Pinpoint the cell where the given text exists, returning its [X, Y] midpoint coordinate. 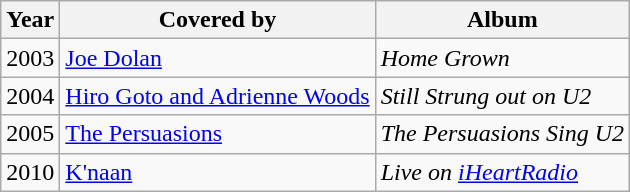
Still Strung out on U2 [502, 96]
2005 [30, 134]
Home Grown [502, 58]
Hiro Goto and Adrienne Woods [218, 96]
Live on iHeartRadio [502, 172]
Album [502, 20]
Joe Dolan [218, 58]
2003 [30, 58]
2004 [30, 96]
Covered by [218, 20]
2010 [30, 172]
The Persuasions [218, 134]
K'naan [218, 172]
The Persuasions Sing U2 [502, 134]
Year [30, 20]
